From the cell containing the given text, extract its center point as (x, y) coordinate. 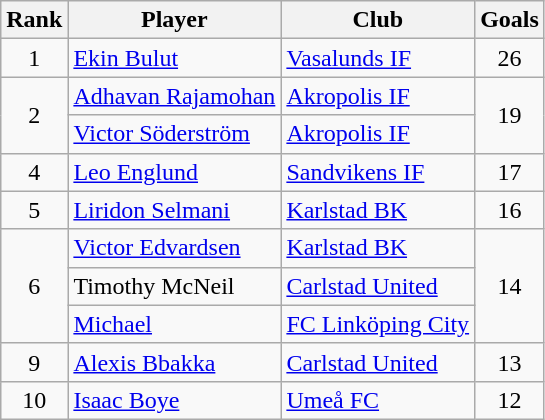
Goals (510, 20)
19 (510, 115)
Rank (34, 20)
Isaac Boye (174, 400)
12 (510, 400)
Vasalunds IF (378, 58)
Timothy McNeil (174, 286)
9 (34, 362)
1 (34, 58)
16 (510, 210)
5 (34, 210)
Ekin Bulut (174, 58)
2 (34, 115)
Liridon Selmani (174, 210)
Player (174, 20)
Adhavan Rajamohan (174, 96)
10 (34, 400)
14 (510, 286)
Club (378, 20)
Alexis Bbakka (174, 362)
Umeå FC (378, 400)
13 (510, 362)
Victor Söderström (174, 134)
FC Linköping City (378, 324)
Sandvikens IF (378, 172)
17 (510, 172)
Leo Englund (174, 172)
Victor Edvardsen (174, 248)
26 (510, 58)
6 (34, 286)
Michael (174, 324)
4 (34, 172)
